Locate the cell with the specified text and output its (x, y) center coordinate. 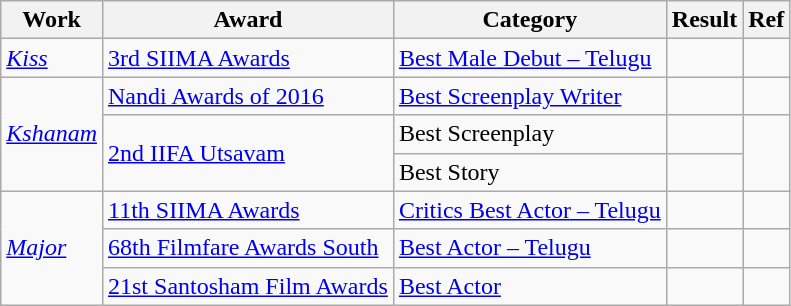
Work (52, 20)
21st Santosham Film Awards (248, 286)
Critics Best Actor – Telugu (530, 210)
68th Filmfare Awards South (248, 248)
Kshanam (52, 134)
Best Actor – Telugu (530, 248)
Kiss (52, 58)
Category (530, 20)
Best Story (530, 172)
Ref (766, 20)
Best Screenplay Writer (530, 96)
Nandi Awards of 2016 (248, 96)
11th SIIMA Awards (248, 210)
Best Male Debut – Telugu (530, 58)
Best Screenplay (530, 134)
2nd IIFA Utsavam (248, 153)
3rd SIIMA Awards (248, 58)
Major (52, 248)
Best Actor (530, 286)
Award (248, 20)
Result (704, 20)
